Detect which cell encompasses the target text, then output its [x, y] center coordinate. 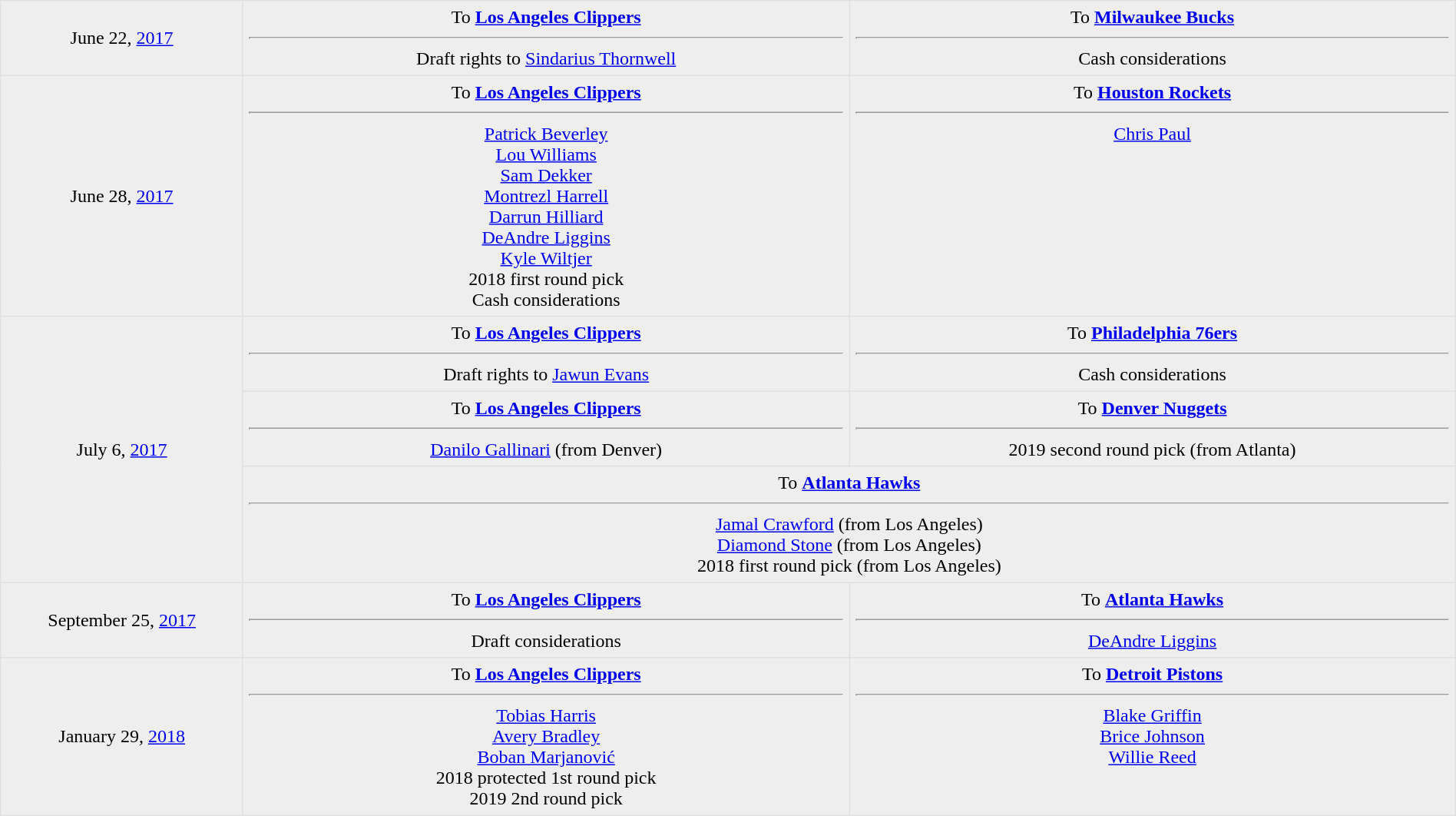
To Los Angeles ClippersDraft rights to Sindarius Thornwell [545, 38]
To Houston RocketsChris Paul [1152, 196]
January 29, 2018 [122, 737]
To Detroit PistonsBlake GriffinBrice JohnsonWillie Reed [1152, 737]
To Los Angeles ClippersDraft rights to Jawun Evans [545, 354]
To Denver Nuggets2019 second round pick (from Atlanta) [1152, 429]
To Los Angeles ClippersDanilo Gallinari (from Denver) [545, 429]
To Milwaukee BucksCash considerations [1152, 38]
June 28, 2017 [122, 196]
September 25, 2017 [122, 620]
To Los Angeles ClippersDraft considerations [545, 620]
To Atlanta HawksJamal Crawford (from Los Angeles)Diamond Stone (from Los Angeles)2018 first round pick (from Los Angeles) [849, 525]
July 6, 2017 [122, 449]
June 22, 2017 [122, 38]
To Los Angeles ClippersTobias HarrisAvery BradleyBoban Marjanović 2018 protected 1st round pick2019 2nd round pick [545, 737]
To Philadelphia 76ersCash considerations [1152, 354]
To Atlanta HawksDeAndre Liggins [1152, 620]
